Detect which cell encompasses the target text, then output its [x, y] center coordinate. 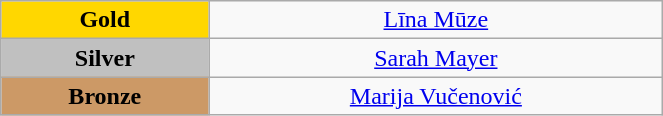
Līna Mūze [436, 20]
Sarah Mayer [436, 58]
Marija Vučenović [436, 96]
Gold [105, 20]
Bronze [105, 96]
Silver [105, 58]
